Extract the (x, y) coordinate from the center of the cell holding the provided text.  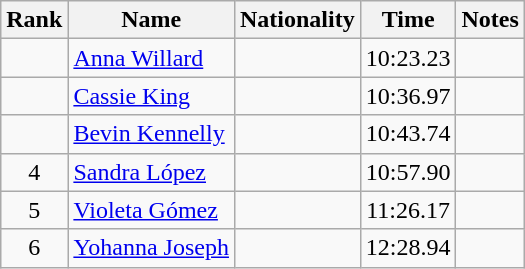
Sandra López (152, 172)
Cassie King (152, 96)
Anna Willard (152, 58)
5 (34, 210)
10:43.74 (408, 134)
Violeta Gómez (152, 210)
10:36.97 (408, 96)
6 (34, 248)
Nationality (297, 20)
Time (408, 20)
11:26.17 (408, 210)
12:28.94 (408, 248)
Name (152, 20)
Bevin Kennelly (152, 134)
10:57.90 (408, 172)
Yohanna Joseph (152, 248)
10:23.23 (408, 58)
Notes (490, 20)
Rank (34, 20)
4 (34, 172)
